Identify which cell holds the provided text, then report its (X, Y) central coordinate. 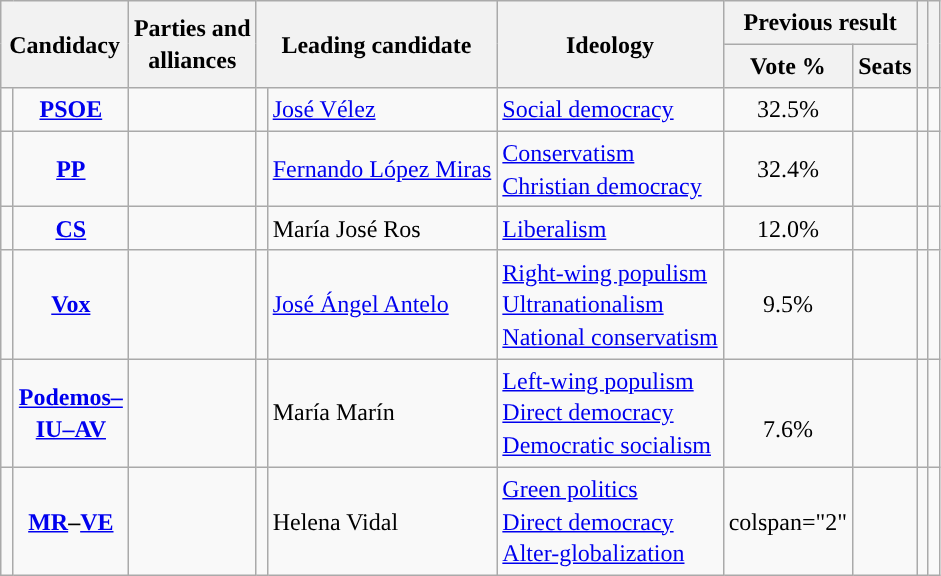
ConservatismChristian democracy (610, 169)
CS (70, 228)
Liberalism (610, 228)
32.5% (788, 110)
Helena Vidal (382, 521)
Previous result (820, 22)
32.4% (788, 169)
María José Ros (382, 228)
Social democracy (610, 110)
Green politicsDirect democracyAlter-globalization (610, 521)
Ideology (610, 44)
colspan="2" (788, 521)
7.6% (788, 413)
José Ángel Antelo (382, 304)
Fernando López Miras (382, 169)
Candidacy (65, 44)
9.5% (788, 304)
María Marín (382, 413)
12.0% (788, 228)
Vox (70, 304)
Podemos–IU–AV (70, 413)
PSOE (70, 110)
Left-wing populismDirect democracyDemocratic socialism (610, 413)
Parties andalliances (192, 44)
MR–VE (70, 521)
Leading candidate (376, 44)
Right-wing populismUltranationalismNational conservatism (610, 304)
José Vélez (382, 110)
Seats (885, 66)
Vote % (788, 66)
PP (70, 169)
